Pinpoint the cell where the given text exists, returning its [x, y] midpoint coordinate. 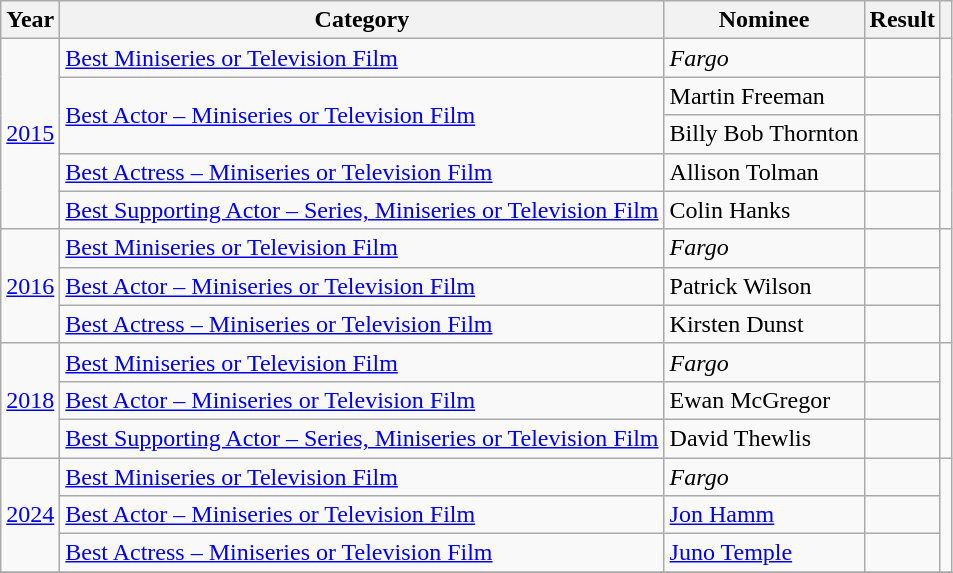
2024 [30, 515]
Ewan McGregor [764, 400]
Martin Freeman [764, 96]
Billy Bob Thornton [764, 134]
Allison Tolman [764, 172]
Colin Hanks [764, 210]
2016 [30, 286]
Category [362, 20]
Patrick Wilson [764, 286]
2018 [30, 400]
Jon Hamm [764, 515]
Kirsten Dunst [764, 324]
David Thewlis [764, 438]
Result [902, 20]
Nominee [764, 20]
Juno Temple [764, 553]
Year [30, 20]
2015 [30, 134]
